Detect which cell encompasses the target text, then output its (X, Y) center coordinate. 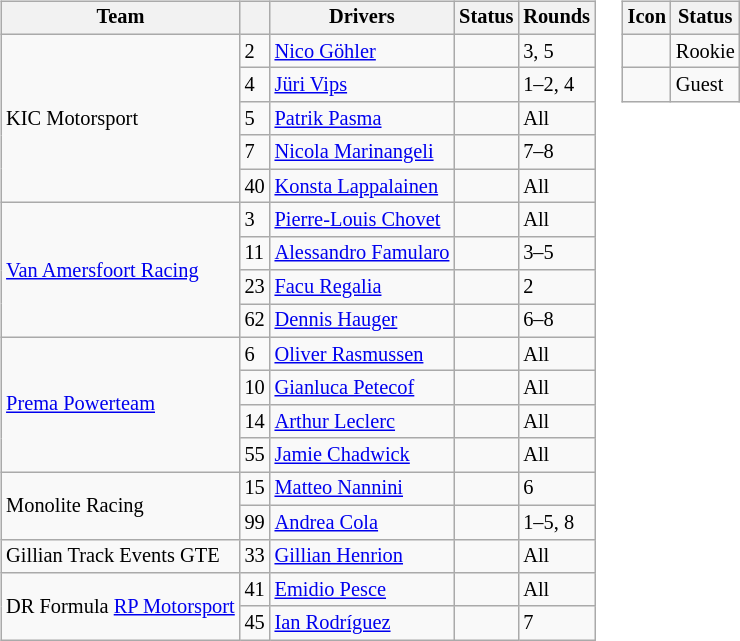
Ian Rodríguez (362, 623)
Gillian Henrion (362, 556)
Alessandro Famularo (362, 253)
DR Formula RP Motorsport (120, 606)
5 (255, 119)
Team (120, 18)
99 (255, 522)
Konsta Lappalainen (362, 186)
11 (255, 253)
15 (255, 489)
23 (255, 287)
Gillian Track Events GTE (120, 556)
3 (255, 220)
Van Amersfoort Racing (120, 270)
Prema Powerteam (120, 404)
1–2, 4 (556, 85)
3, 5 (556, 51)
4 (255, 85)
Rounds (556, 18)
33 (255, 556)
1–5, 8 (556, 522)
Jamie Chadwick (362, 455)
6–8 (556, 321)
Drivers (362, 18)
7–8 (556, 152)
KIC Motorsport (120, 118)
Gianluca Petecof (362, 388)
Facu Regalia (362, 287)
55 (255, 455)
10 (255, 388)
Pierre-Louis Chovet (362, 220)
Nico Göhler (362, 51)
45 (255, 623)
Arthur Leclerc (362, 422)
Matteo Nannini (362, 489)
Monolite Racing (120, 506)
62 (255, 321)
41 (255, 590)
Guest (706, 85)
Emidio Pesce (362, 590)
3–5 (556, 253)
40 (255, 186)
Icon (647, 18)
Rookie (706, 51)
Nicola Marinangeli (362, 152)
14 (255, 422)
Patrik Pasma (362, 119)
Andrea Cola (362, 522)
Dennis Hauger (362, 321)
Oliver Rasmussen (362, 354)
Jüri Vips (362, 85)
